Return the (x, y) coordinate for the center point of the cell that contains the specified text.  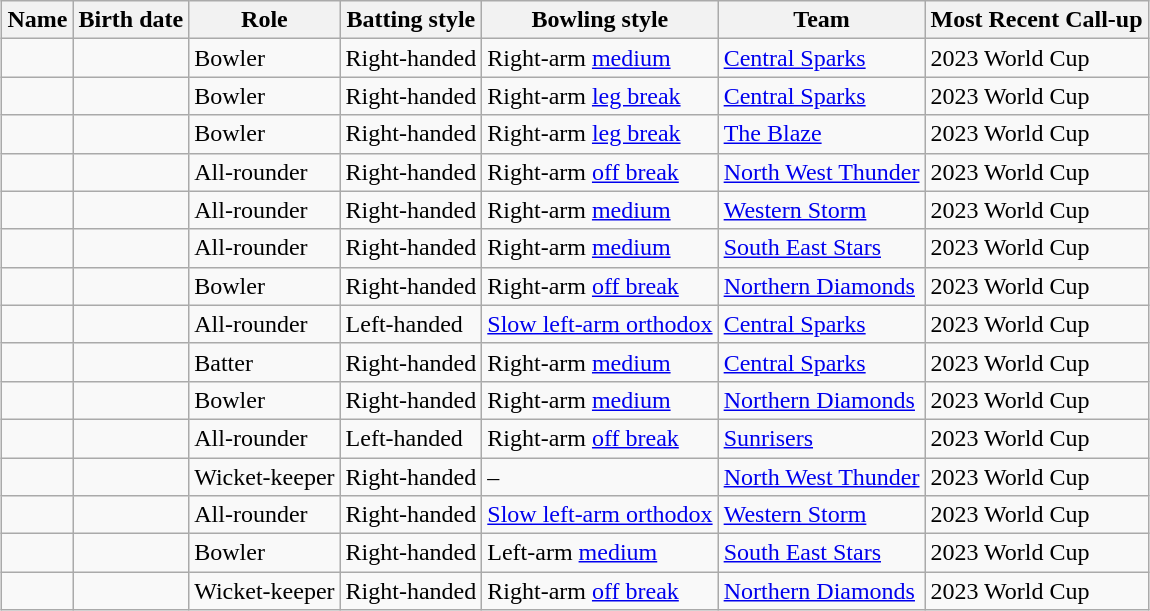
Role (264, 20)
Name (38, 20)
Birth date (131, 20)
Most Recent Call-up (1036, 20)
The Blaze (822, 134)
Left-arm medium (600, 553)
Batting style (411, 20)
Sunrisers (822, 438)
– (600, 477)
Batter (264, 362)
Bowling style (600, 20)
Team (822, 20)
